Find where the given text appears and provide that cell's center as (X, Y) coordinate. 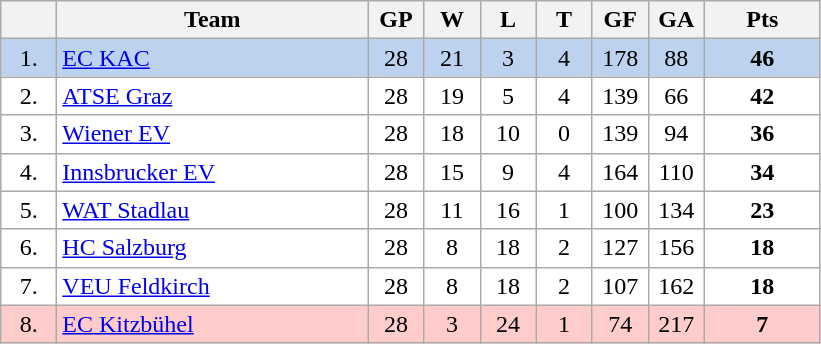
L (508, 20)
162 (676, 286)
36 (762, 134)
156 (676, 248)
88 (676, 58)
T (564, 20)
178 (620, 58)
74 (620, 324)
EC Kitzbühel (212, 324)
23 (762, 210)
134 (676, 210)
46 (762, 58)
8. (29, 324)
VEU Feldkirch (212, 286)
GF (620, 20)
EC KAC (212, 58)
0 (564, 134)
ATSE Graz (212, 96)
217 (676, 324)
34 (762, 172)
6. (29, 248)
GP (396, 20)
3. (29, 134)
7 (762, 324)
GA (676, 20)
11 (452, 210)
5. (29, 210)
66 (676, 96)
5 (508, 96)
94 (676, 134)
WAT Stadlau (212, 210)
7. (29, 286)
24 (508, 324)
HC Salzburg (212, 248)
107 (620, 286)
9 (508, 172)
Wiener EV (212, 134)
100 (620, 210)
1. (29, 58)
42 (762, 96)
W (452, 20)
2. (29, 96)
10 (508, 134)
127 (620, 248)
19 (452, 96)
Innsbrucker EV (212, 172)
Team (212, 20)
16 (508, 210)
15 (452, 172)
Pts (762, 20)
21 (452, 58)
4. (29, 172)
164 (620, 172)
110 (676, 172)
